Scan for the cell matching the given text and deliver its (X, Y) coordinate at center. 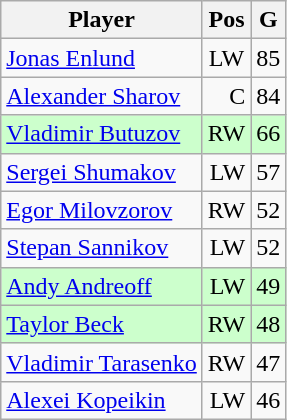
47 (268, 362)
Taylor Beck (102, 324)
49 (268, 286)
Sergei Shumakov (102, 172)
C (226, 96)
Egor Milovzorov (102, 210)
66 (268, 134)
G (268, 20)
57 (268, 172)
Pos (226, 20)
Vladimir Tarasenko (102, 362)
Player (102, 20)
Andy Andreoff (102, 286)
Alexander Sharov (102, 96)
84 (268, 96)
Alexei Kopeikin (102, 400)
Vladimir Butuzov (102, 134)
Stepan Sannikov (102, 248)
Jonas Enlund (102, 58)
48 (268, 324)
46 (268, 400)
85 (268, 58)
